Return the (X, Y) coordinate for the center point of the cell that contains the specified text.  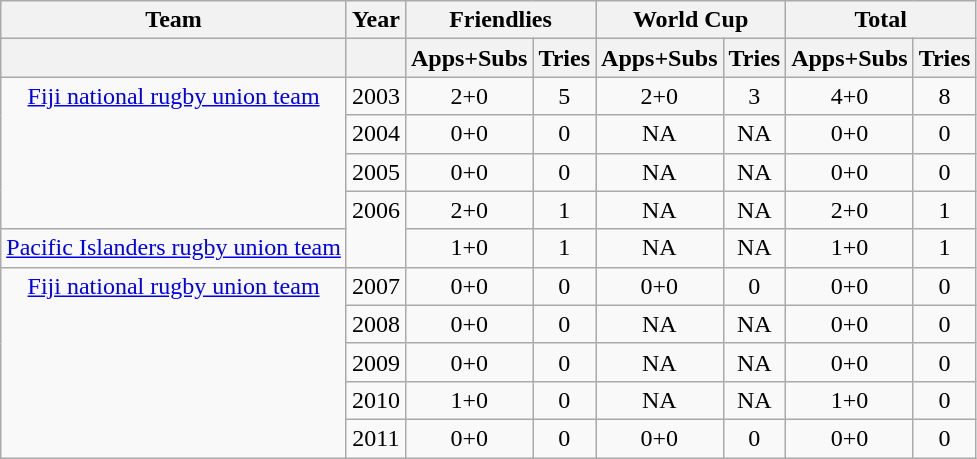
2011 (376, 438)
2004 (376, 134)
2008 (376, 324)
2009 (376, 362)
2010 (376, 400)
Total (881, 20)
3 (754, 96)
2006 (376, 229)
5 (564, 96)
Friendlies (500, 20)
Year (376, 20)
4+0 (850, 96)
2007 (376, 286)
Pacific Islanders rugby union team (174, 248)
2005 (376, 172)
Team (174, 20)
8 (944, 96)
World Cup (691, 20)
2003 (376, 96)
